Pinpoint the cell where the given text exists, returning its (x, y) midpoint coordinate. 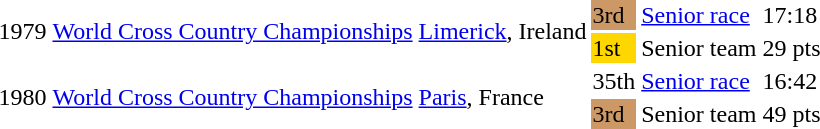
Paris, France (502, 98)
Limerick, Ireland (502, 32)
1st (614, 48)
35th (614, 81)
